Identify which cell holds the provided text, then report its (X, Y) central coordinate. 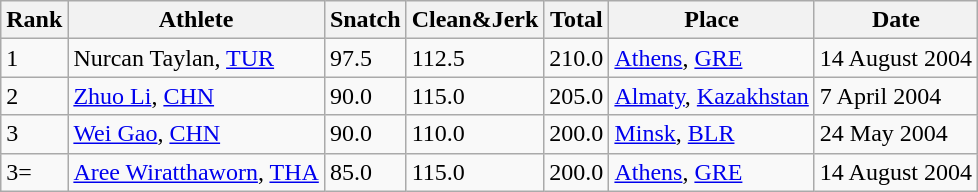
Athlete (196, 20)
112.5 (475, 58)
97.5 (365, 58)
24 May 2004 (896, 134)
205.0 (576, 96)
Wei Gao, CHN (196, 134)
3 (34, 134)
1 (34, 58)
Rank (34, 20)
Date (896, 20)
Snatch (365, 20)
110.0 (475, 134)
Place (712, 20)
Total (576, 20)
Almaty, Kazakhstan (712, 96)
Clean&Jerk (475, 20)
210.0 (576, 58)
2 (34, 96)
Aree Wiratthaworn, THA (196, 172)
Zhuo Li, CHN (196, 96)
Nurcan Taylan, TUR (196, 58)
85.0 (365, 172)
7 April 2004 (896, 96)
Minsk, BLR (712, 134)
3= (34, 172)
